Pinpoint the cell where the given text exists, returning its (x, y) midpoint coordinate. 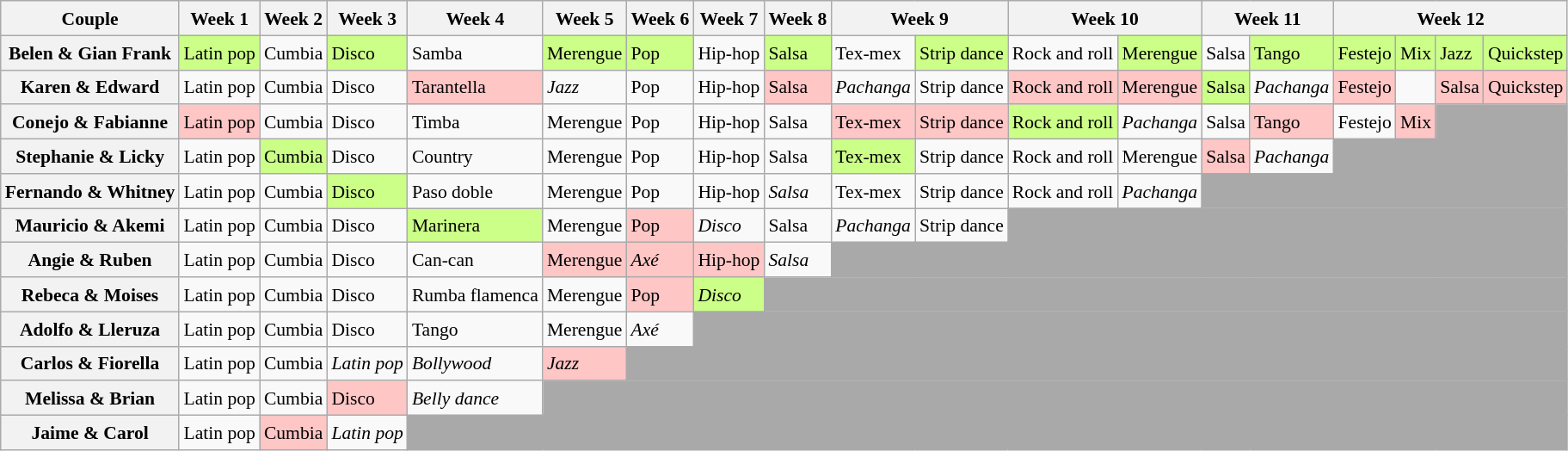
Belen & Gian Frank (90, 53)
Melissa & Brian (90, 398)
Week 9 (919, 18)
Rumba flamenca (475, 294)
Karen & Edward (90, 87)
Carlos & Fiorella (90, 363)
Belly dance (475, 398)
Country (475, 157)
Bollywood (475, 363)
Conejo & Fabianne (90, 122)
Fernando & Whitney (90, 191)
Week 10 (1104, 18)
Samba (475, 53)
Week 12 (1450, 18)
Rebeca & Moises (90, 294)
Marinera (475, 225)
Jaime & Carol (90, 433)
Can-can (475, 260)
Week 1 (218, 18)
Tarantella (475, 87)
Week 6 (660, 18)
Week 11 (1268, 18)
Angie & Ruben (90, 260)
Timba (475, 122)
Week 4 (475, 18)
Couple (90, 18)
Week 8 (797, 18)
Week 7 (729, 18)
Week 3 (366, 18)
Paso doble (475, 191)
Stephanie & Licky (90, 157)
Week 5 (585, 18)
Mauricio & Akemi (90, 225)
Week 2 (293, 18)
Adolfo & Lleruza (90, 329)
